Extract the [x, y] coordinate from the center of the cell holding the provided text.  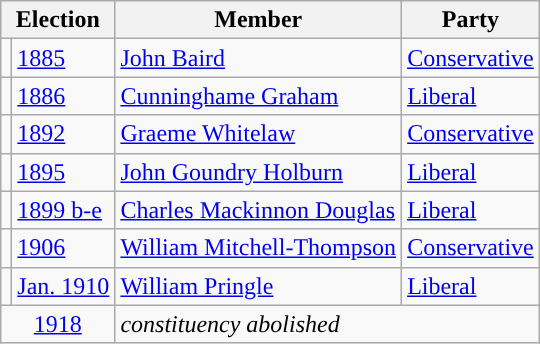
Charles Mackinnon Douglas [258, 210]
John Baird [258, 58]
1899 b-e [64, 210]
Jan. 1910 [64, 286]
Member [258, 20]
1892 [64, 134]
Graeme Whitelaw [258, 134]
1886 [64, 96]
Cunninghame Graham [258, 96]
1918 [58, 324]
William Mitchell-Thompson [258, 248]
Election [58, 20]
Party [471, 20]
John Goundry Holburn [258, 172]
1906 [64, 248]
1885 [64, 58]
William Pringle [258, 286]
constituency abolished [327, 324]
1895 [64, 172]
